From the cell containing the given text, extract its center point as (X, Y) coordinate. 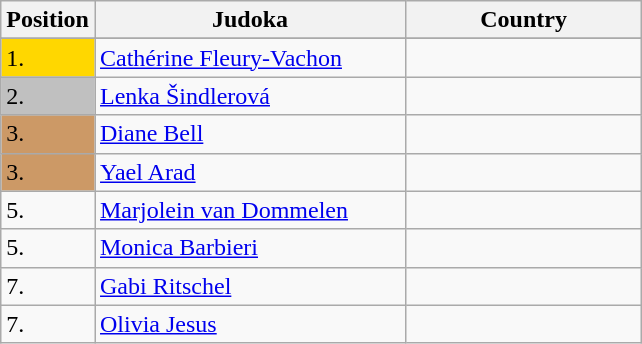
1. (48, 58)
Diane Bell (250, 134)
Yael Arad (250, 172)
Judoka (250, 20)
Position (48, 20)
Olivia Jesus (250, 324)
Monica Barbieri (250, 248)
2. (48, 96)
Gabi Ritschel (250, 286)
Lenka Šindlerová (250, 96)
Country (524, 20)
Cathérine Fleury-Vachon (250, 58)
Marjolein van Dommelen (250, 210)
